Detect which cell encompasses the target text, then output its [x, y] center coordinate. 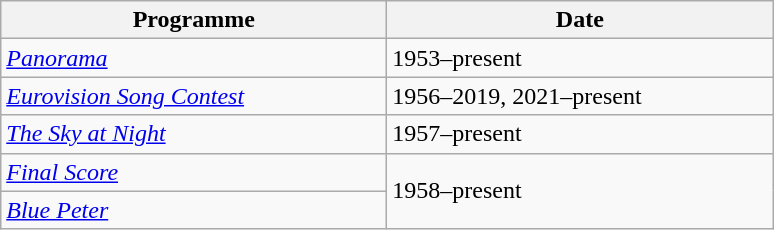
The Sky at Night [194, 134]
1957–present [580, 134]
Eurovision Song Contest [194, 96]
1953–present [580, 58]
Panorama [194, 58]
Blue Peter [194, 210]
Programme [194, 20]
1958–present [580, 191]
Final Score [194, 172]
1956–2019, 2021–present [580, 96]
Date [580, 20]
